Extract the [x, y] coordinate from the center of the cell holding the provided text.  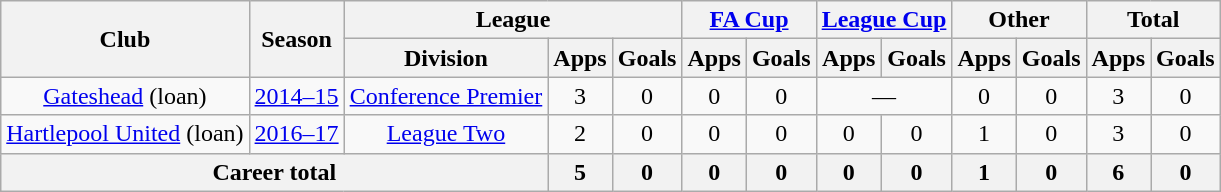
FA Cup [749, 20]
League [513, 20]
Club [125, 39]
Total [1153, 20]
Hartlepool United (loan) [125, 134]
Career total [274, 172]
Other [1019, 20]
League Cup [884, 20]
2014–15 [296, 96]
— [884, 96]
Season [296, 39]
Gateshead (loan) [125, 96]
2 [580, 134]
6 [1118, 172]
Division [446, 58]
League Two [446, 134]
5 [580, 172]
2016–17 [296, 134]
Conference Premier [446, 96]
